Identify which cell holds the provided text, then report its (X, Y) central coordinate. 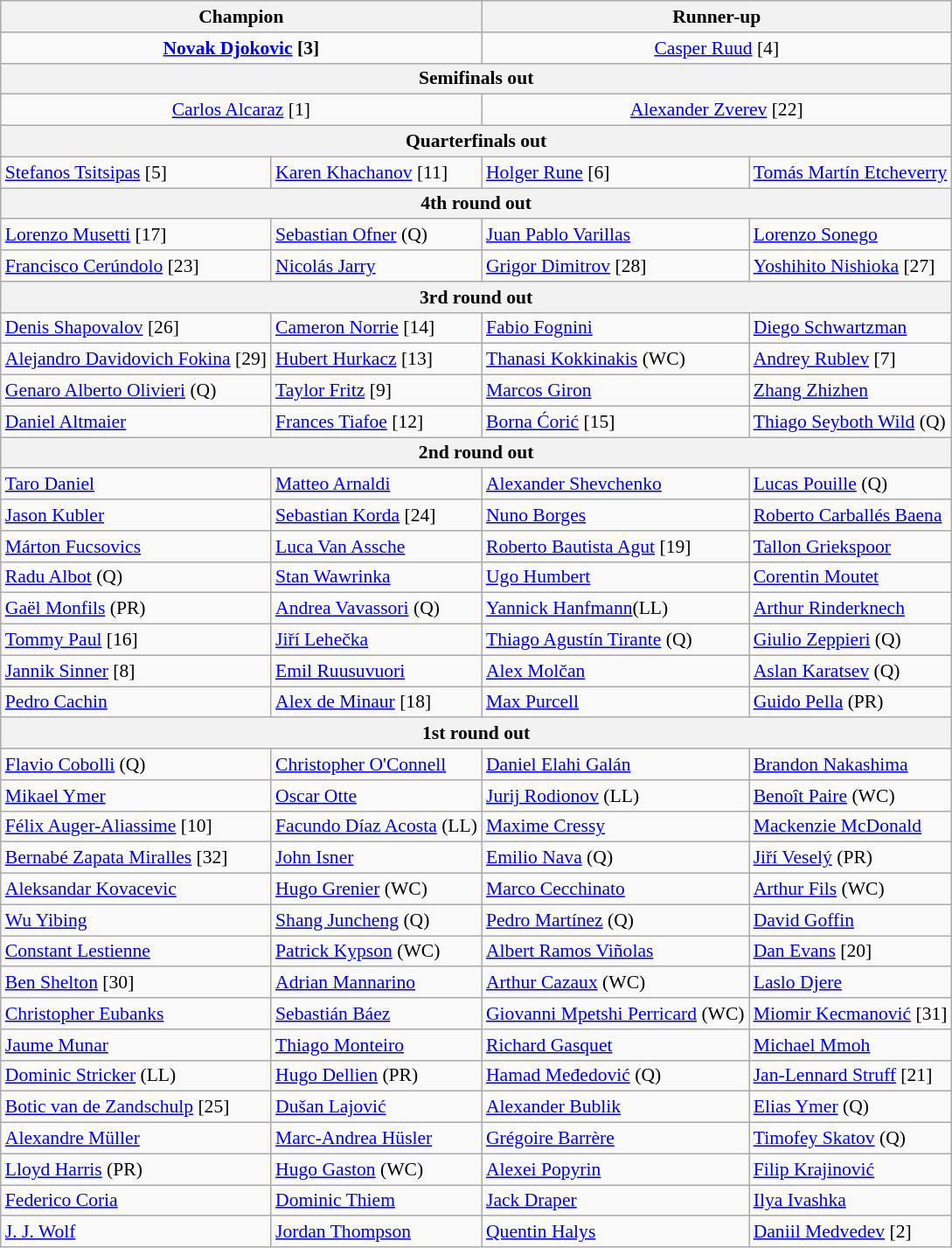
Mackenzie McDonald (851, 826)
Hugo Grenier (WC) (376, 889)
Jiří Veselý (PR) (851, 858)
Constant Lestienne (136, 952)
Jaume Munar (136, 1045)
Matteo Arnaldi (376, 485)
Adrian Mannarino (376, 983)
Francisco Cerúndolo [23] (136, 266)
Alejandro Davidovich Fokina [29] (136, 359)
Alex de Minaur [18] (376, 702)
Hugo Dellien (PR) (376, 1076)
Hugo Gaston (WC) (376, 1169)
Sebastian Ofner (Q) (376, 235)
Tallon Griekspoor (851, 547)
Alexandre Müller (136, 1139)
Jurij Rodionov (LL) (615, 796)
Shang Juncheng (Q) (376, 920)
Stan Wawrinka (376, 577)
Lorenzo Musetti [17] (136, 235)
Radu Albot (Q) (136, 577)
Jordan Thompson (376, 1232)
Lucas Pouille (Q) (851, 485)
Max Purcell (615, 702)
Sebastián Báez (376, 1014)
Flavio Cobolli (Q) (136, 764)
Guido Pella (PR) (851, 702)
Marcos Giron (615, 391)
Jannik Sinner [8] (136, 671)
Bernabé Zapata Miralles [32] (136, 858)
Aleksandar Kovacevic (136, 889)
Sebastian Korda [24] (376, 515)
Thiago Agustín Tirante (Q) (615, 640)
Lorenzo Sonego (851, 235)
Nicolás Jarry (376, 266)
Borna Ćorić [15] (615, 422)
Grigor Dimitrov [28] (615, 266)
Grégoire Barrère (615, 1139)
Emil Ruusuvuori (376, 671)
Pedro Martínez (Q) (615, 920)
Arthur Fils (WC) (851, 889)
Daniel Altmaier (136, 422)
2nd round out (476, 453)
Luca Van Assche (376, 547)
1st round out (476, 734)
4th round out (476, 204)
Jan-Lennard Struff [21] (851, 1076)
Giulio Zeppieri (Q) (851, 640)
Aslan Karatsev (Q) (851, 671)
J. J. Wolf (136, 1232)
Taro Daniel (136, 485)
David Goffin (851, 920)
Carlos Alcaraz [1] (241, 110)
Dominic Stricker (LL) (136, 1076)
Quentin Halys (615, 1232)
Dominic Thiem (376, 1201)
Thiago Monteiro (376, 1045)
Pedro Cachin (136, 702)
Laslo Djere (851, 983)
Quarterfinals out (476, 142)
Fabio Fognini (615, 328)
Jason Kubler (136, 515)
Timofey Skatov (Q) (851, 1139)
Miomir Kecmanović [31] (851, 1014)
Oscar Otte (376, 796)
Andrey Rublev [7] (851, 359)
Roberto Bautista Agut [19] (615, 547)
Márton Fucsovics (136, 547)
Runner-up (717, 17)
Dan Evans [20] (851, 952)
Emilio Nava (Q) (615, 858)
Genaro Alberto Olivieri (Q) (136, 391)
3rd round out (476, 297)
Nuno Borges (615, 515)
Jiří Lehečka (376, 640)
Diego Schwartzman (851, 328)
Albert Ramos Viñolas (615, 952)
Cameron Norrie [14] (376, 328)
Andrea Vavassori (Q) (376, 609)
Félix Auger-Aliassime [10] (136, 826)
Facundo Díaz Acosta (LL) (376, 826)
Hamad Međedović (Q) (615, 1076)
Frances Tiafoe [12] (376, 422)
Benoît Paire (WC) (851, 796)
John Isner (376, 858)
Alexei Popyrin (615, 1169)
Alex Molčan (615, 671)
Zhang Zhizhen (851, 391)
Denis Shapovalov [26] (136, 328)
Marc-Andrea Hüsler (376, 1139)
Stefanos Tsitsipas [5] (136, 172)
Ilya Ivashka (851, 1201)
Juan Pablo Varillas (615, 235)
Champion (241, 17)
Elias Ymer (Q) (851, 1107)
Richard Gasquet (615, 1045)
Dušan Lajović (376, 1107)
Roberto Carballés Baena (851, 515)
Tommy Paul [16] (136, 640)
Marco Cecchinato (615, 889)
Brandon Nakashima (851, 764)
Gaël Monfils (PR) (136, 609)
Ugo Humbert (615, 577)
Filip Krajinović (851, 1169)
Semifinals out (476, 79)
Maxime Cressy (615, 826)
Holger Rune [6] (615, 172)
Taylor Fritz [9] (376, 391)
Ben Shelton [30] (136, 983)
Alexander Shevchenko (615, 485)
Thanasi Kokkinakis (WC) (615, 359)
Mikael Ymer (136, 796)
Arthur Cazaux (WC) (615, 983)
Wu Yibing (136, 920)
Christopher Eubanks (136, 1014)
Patrick Kypson (WC) (376, 952)
Giovanni Mpetshi Perricard (WC) (615, 1014)
Corentin Moutet (851, 577)
Novak Djokovic [3] (241, 48)
Arthur Rinderknech (851, 609)
Federico Coria (136, 1201)
Karen Khachanov [11] (376, 172)
Christopher O'Connell (376, 764)
Yoshihito Nishioka [27] (851, 266)
Thiago Seyboth Wild (Q) (851, 422)
Alexander Zverev [22] (717, 110)
Jack Draper (615, 1201)
Hubert Hurkacz [13] (376, 359)
Daniel Elahi Galán (615, 764)
Daniil Medvedev [2] (851, 1232)
Alexander Bublik (615, 1107)
Lloyd Harris (PR) (136, 1169)
Tomás Martín Etcheverry (851, 172)
Yannick Hanfmann(LL) (615, 609)
Michael Mmoh (851, 1045)
Botic van de Zandschulp [25] (136, 1107)
Casper Ruud [4] (717, 48)
